Scan for the cell matching the given text and deliver its (X, Y) coordinate at center. 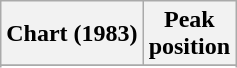
Chart (1983) (72, 34)
Peak position (189, 34)
